Return [X, Y] of the center of cell containing provided text 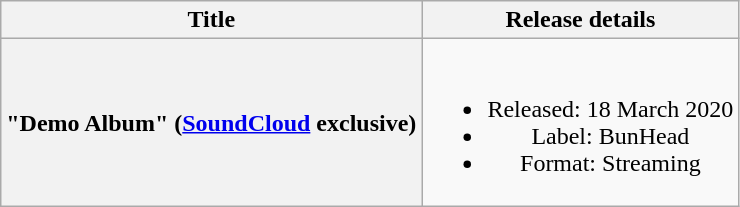
Title [212, 20]
Release details [580, 20]
Released: 18 March 2020Label: BunHeadFormat: Streaming [580, 122]
"Demo Album" (SoundCloud exclusive) [212, 122]
